Search for the cell housing the specified text and yield its (x, y) center coordinate. 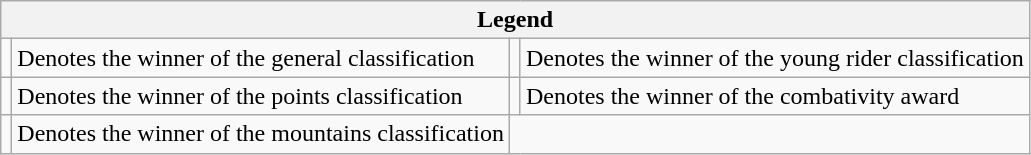
Denotes the winner of the young rider classification (774, 58)
Denotes the winner of the combativity award (774, 96)
Denotes the winner of the mountains classification (261, 134)
Denotes the winner of the general classification (261, 58)
Denotes the winner of the points classification (261, 96)
Legend (516, 20)
